Capture the cell that displays the provided text and extract its (X, Y) central coordinate. 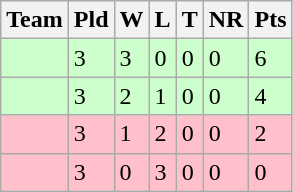
T (190, 20)
Team (35, 20)
6 (270, 58)
W (132, 20)
4 (270, 96)
L (162, 20)
Pld (91, 20)
Pts (270, 20)
NR (226, 20)
